Capture the cell that displays the provided text and extract its (x, y) central coordinate. 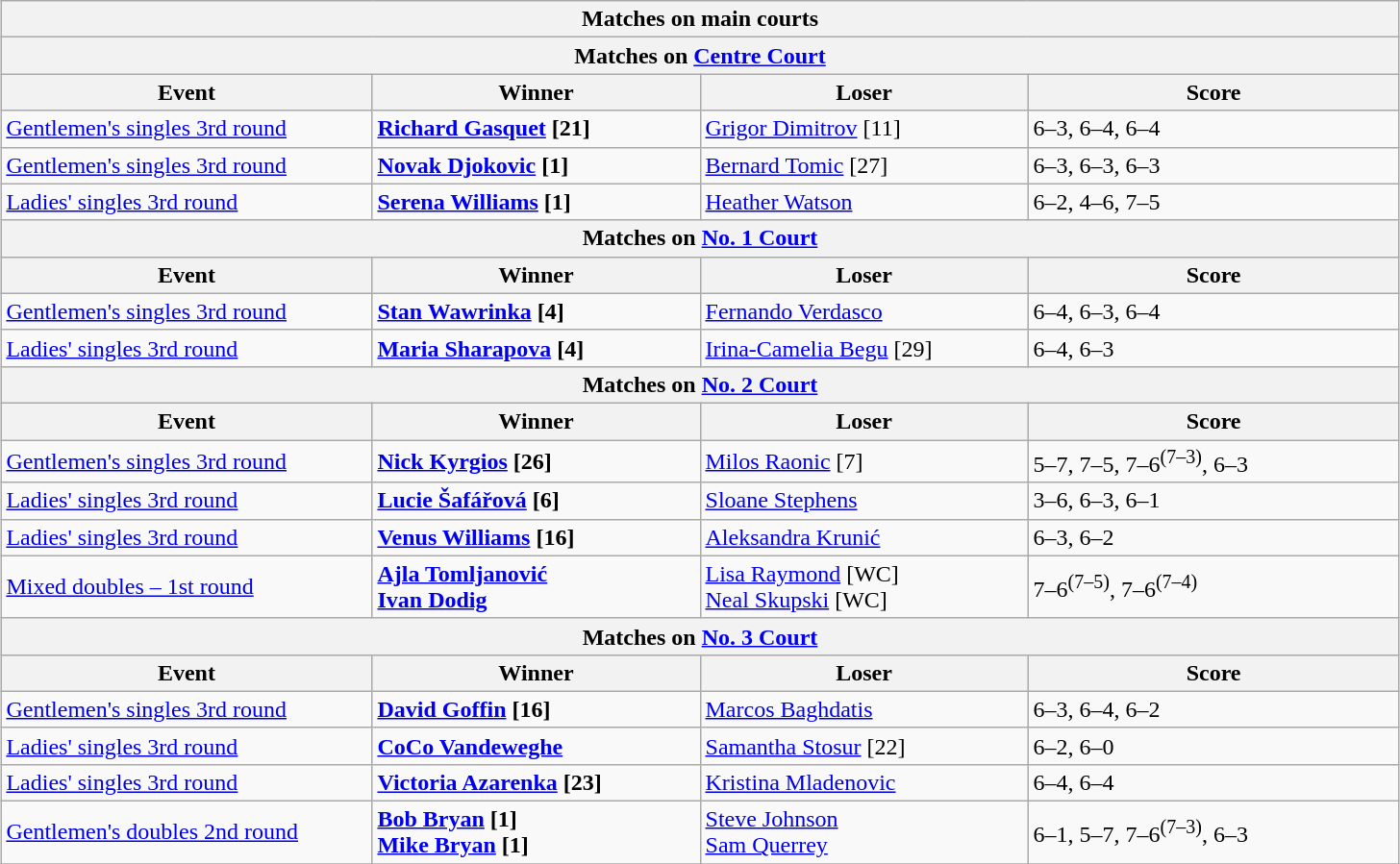
David Goffin [16] (537, 709)
Serena Williams [1] (537, 202)
Fernando Verdasco (863, 311)
Sloane Stephens (863, 501)
Heather Watson (863, 202)
Richard Gasquet [21] (537, 129)
6–2, 4–6, 7–5 (1213, 202)
Victoria Azarenka [23] (537, 782)
Marcos Baghdatis (863, 709)
Lisa Raymond [WC] Neal Skupski [WC] (863, 586)
Matches on main courts (700, 19)
6–4, 6–3 (1213, 348)
Venus Williams [16] (537, 537)
Mixed doubles – 1st round (187, 586)
Samantha Stosur [22] (863, 746)
6–3, 6–3, 6–3 (1213, 165)
Novak Djokovic [1] (537, 165)
Lucie Šafářová [6] (537, 501)
3–6, 6–3, 6–1 (1213, 501)
6–2, 6–0 (1213, 746)
Matches on Centre Court (700, 56)
Aleksandra Krunić (863, 537)
6–3, 6–4, 6–2 (1213, 709)
Nick Kyrgios [26] (537, 461)
Irina-Camelia Begu [29] (863, 348)
6–3, 6–4, 6–4 (1213, 129)
7–6(7–5), 7–6(7–4) (1213, 586)
Stan Wawrinka [4] (537, 311)
Matches on No. 1 Court (700, 238)
5–7, 7–5, 7–6(7–3), 6–3 (1213, 461)
Maria Sharapova [4] (537, 348)
Matches on No. 3 Court (700, 636)
6–1, 5–7, 7–6(7–3), 6–3 (1213, 832)
Matches on No. 2 Court (700, 384)
Steve Johnson Sam Querrey (863, 832)
Milos Raonic [7] (863, 461)
6–3, 6–2 (1213, 537)
6–4, 6–3, 6–4 (1213, 311)
Kristina Mladenovic (863, 782)
Ajla Tomljanović Ivan Dodig (537, 586)
CoCo Vandeweghe (537, 746)
Grigor Dimitrov [11] (863, 129)
Bob Bryan [1] Mike Bryan [1] (537, 832)
Bernard Tomic [27] (863, 165)
6–4, 6–4 (1213, 782)
Gentlemen's doubles 2nd round (187, 832)
